Identify which cell holds the provided text, then report its (x, y) central coordinate. 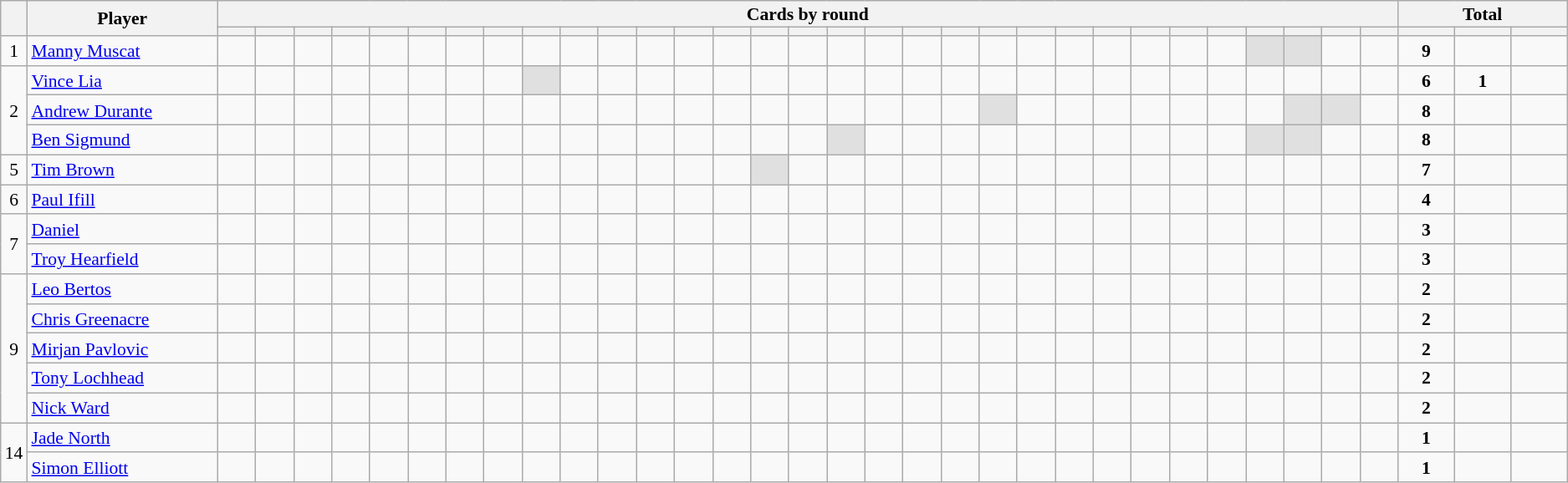
Jade North (122, 438)
Troy Hearfield (122, 259)
Tony Lochhead (122, 379)
Paul Ifill (122, 200)
Daniel (122, 230)
Andrew Durante (122, 110)
Chris Greenacre (122, 319)
Total (1483, 14)
4 (1427, 200)
Cards by round (808, 14)
Ben Sigmund (122, 140)
Leo Bertos (122, 289)
Simon Elliott (122, 468)
Vince Lia (122, 81)
Player (122, 18)
Tim Brown (122, 170)
5 (14, 170)
Nick Ward (122, 408)
Manny Muscat (122, 51)
14 (14, 453)
Mirjan Pavlovic (122, 348)
